Capture the cell that displays the provided text and extract its [X, Y] central coordinate. 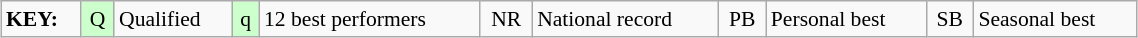
Seasonal best [1055, 19]
PB [742, 19]
NR [506, 19]
Personal best [846, 19]
KEY: [41, 19]
SB [950, 19]
12 best performers [370, 19]
Q [98, 19]
National record [626, 19]
Qualified [173, 19]
q [246, 19]
